Determine the (x, y) coordinate at the center of the cell enclosing the given text.  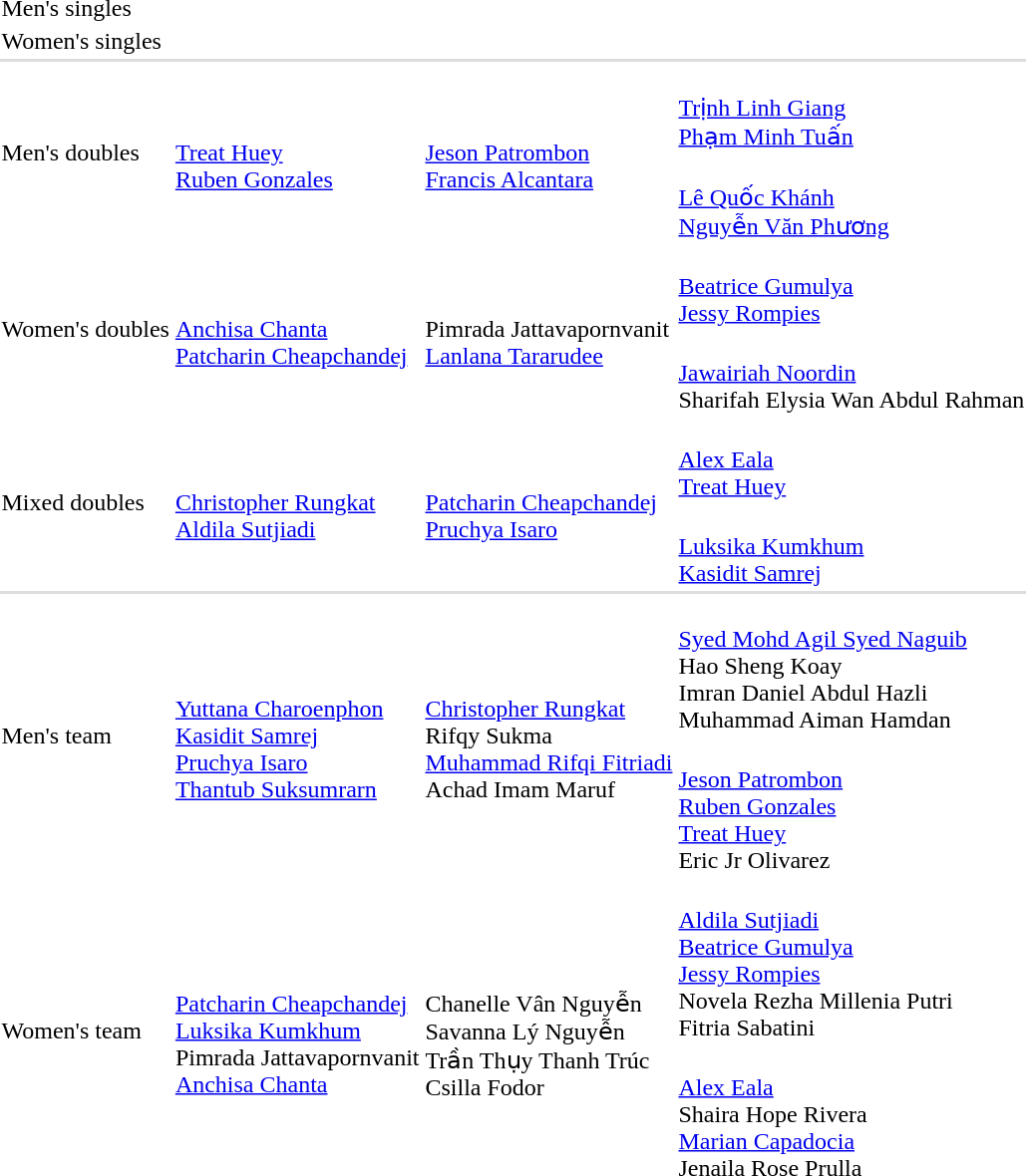
Mixed doubles (86, 502)
Jeson PatrombonRuben GonzalesTreat HueyEric Jr Olivarez (852, 806)
Anchisa ChantaPatcharin Cheapchandej (297, 329)
Jeson PatrombonFrancis Alcantara (548, 153)
Men's team (86, 735)
Christopher RungkatAldila Sutjiadi (297, 502)
Pimrada JattavapornvanitLanlana Tararudee (548, 329)
Christopher RungkatRifqy SukmaMuhammad Rifqi Fitriadi Achad Imam Maruf (548, 735)
Luksika KumkhumKasidit Samrej (852, 546)
Men's doubles (86, 153)
Syed Mohd Agil Syed NaguibHao Sheng KoayImran Daniel Abdul HazliMuhammad Aiman Hamdan (852, 666)
Patcharin CheapchandejPruchya Isaro (548, 502)
Trịnh Linh GiangPhạm Minh Tuấn (852, 108)
Beatrice GumulyaJessy Rompies (852, 286)
Yuttana CharoenphonKasidit SamrejPruchya IsaroThantub Suksumrarn (297, 735)
Aldila SutjiadiBeatrice GumulyaJessy RompiesNovela Rezha Millenia PutriFitria Sabatini (852, 961)
Alex EalaTreat Huey (852, 459)
Jawairiah NoordinSharifah Elysia Wan Abdul Rahman (852, 373)
Women's singles (86, 41)
Treat HueyRuben Gonzales (297, 153)
Lê Quốc KhánhNguyễn Văn Phương (852, 197)
Women's doubles (86, 329)
